Provide the (x, y) coordinate of the cell's center where the given text is located.  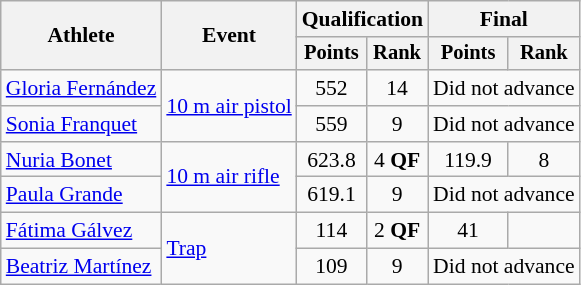
559 (332, 124)
114 (332, 231)
109 (332, 267)
623.8 (332, 160)
Final (504, 19)
619.1 (332, 195)
Gloria Fernández (82, 88)
Paula Grande (82, 195)
10 m air pistol (228, 106)
10 m air rifle (228, 178)
552 (332, 88)
14 (397, 88)
41 (468, 231)
4 QF (397, 160)
Qualification (362, 19)
Sonia Franquet (82, 124)
2 QF (397, 231)
8 (544, 160)
Beatriz Martínez (82, 267)
119.9 (468, 160)
Nuria Bonet (82, 160)
Event (228, 36)
Fátima Gálvez (82, 231)
Athlete (82, 36)
Trap (228, 248)
